Identify which cell holds the provided text, then report its [x, y] central coordinate. 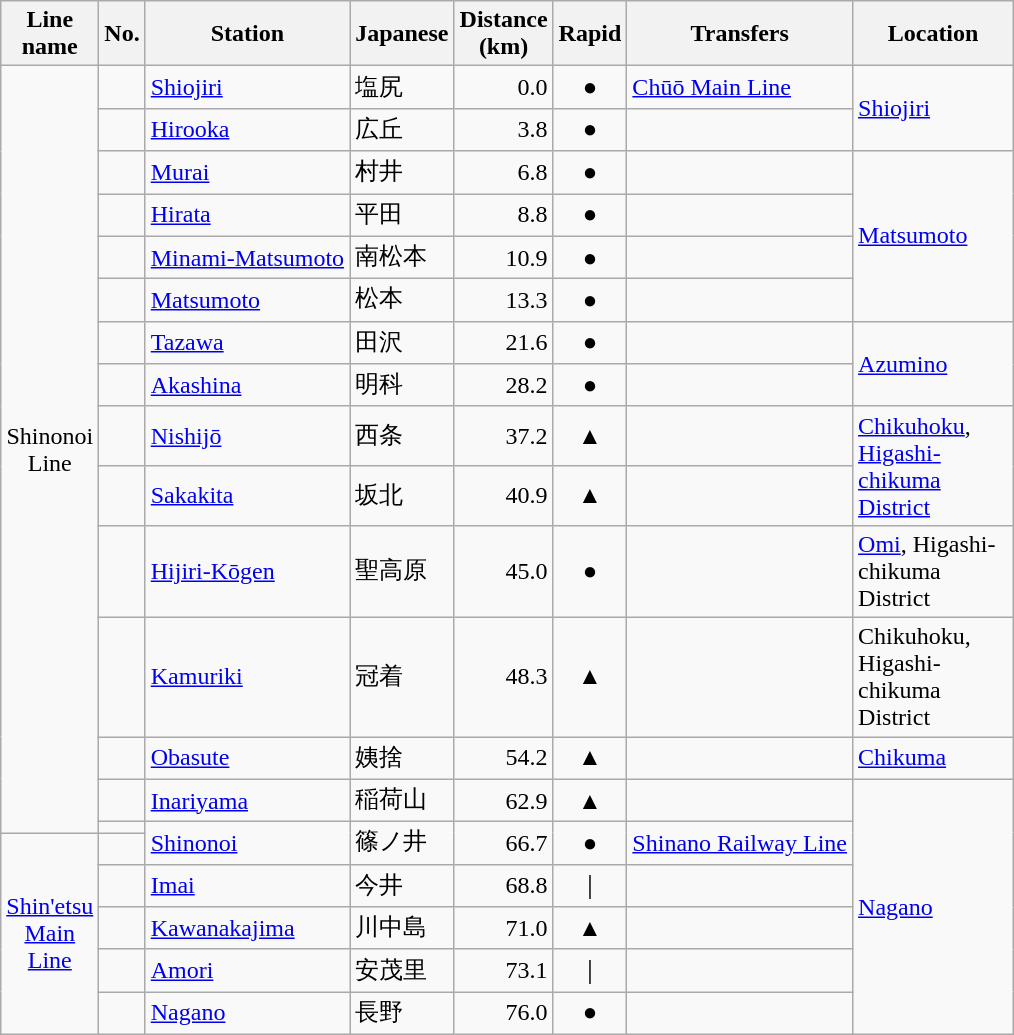
Station [247, 34]
坂北 [402, 496]
37.2 [504, 436]
8.8 [504, 216]
長野 [402, 1014]
Rapid [590, 34]
Imai [247, 886]
Kawanakajima [247, 928]
篠ノ井 [402, 844]
村井 [402, 172]
Shinonoi [247, 844]
0.0 [504, 88]
76.0 [504, 1014]
Shin'etsu Main Line [50, 934]
10.9 [504, 258]
川中島 [402, 928]
塩尻 [402, 88]
Amori [247, 970]
広丘 [402, 130]
冠着 [402, 676]
28.2 [504, 386]
13.3 [504, 300]
68.8 [504, 886]
Distance(km) [504, 34]
Nishijō [247, 436]
Hijiri-Kōgen [247, 571]
Location [934, 34]
45.0 [504, 571]
73.1 [504, 970]
Inariyama [247, 800]
Murai [247, 172]
聖高原 [402, 571]
姨捨 [402, 758]
Hirata [247, 216]
54.2 [504, 758]
Shinonoi Line [50, 450]
21.6 [504, 342]
Azumino [934, 364]
66.7 [504, 844]
6.8 [504, 172]
Kamuriki [247, 676]
明科 [402, 386]
平田 [402, 216]
南松本 [402, 258]
No. [122, 34]
Obasute [247, 758]
Hirooka [247, 130]
西条 [402, 436]
Minami-Matsumoto [247, 258]
Chikuma [934, 758]
Omi, Higashi­chikuma District [934, 571]
71.0 [504, 928]
稲荷山 [402, 800]
3.8 [504, 130]
松本 [402, 300]
62.9 [504, 800]
Tazawa [247, 342]
Line name [50, 34]
Shinano Railway Line [740, 844]
今井 [402, 886]
Japanese [402, 34]
Chūō Main Line [740, 88]
田沢 [402, 342]
Transfers [740, 34]
安茂里 [402, 970]
Sakakita [247, 496]
48.3 [504, 676]
Akashina [247, 386]
40.9 [504, 496]
